Provide the [X, Y] coordinate of the cell's center where the given text is located.  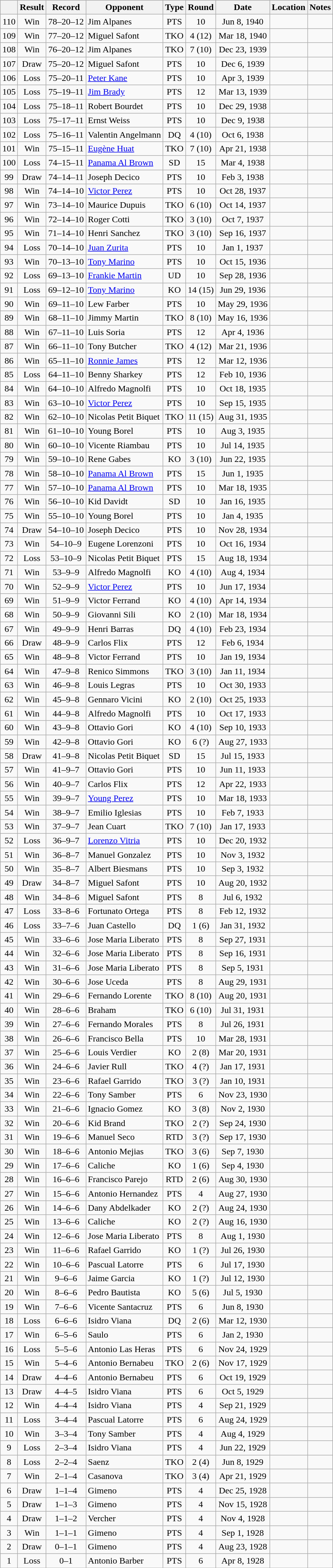
2–3–4 [66, 1448]
57 [9, 770]
3 [9, 1533]
34–8–6 [66, 897]
Sep 15, 1935 [243, 403]
84 [9, 388]
Feb 6, 1934 [243, 643]
4–4–6 [66, 1377]
75–16–11 [66, 134]
18–6–6 [66, 1151]
9 [9, 1448]
Henri Sanchez [124, 233]
22–6–6 [66, 1095]
Sep 10, 1933 [243, 728]
Mar 28, 1931 [243, 1038]
Dec 23, 1939 [243, 50]
1–1–4 [66, 1490]
43–9–8 [66, 728]
72 [9, 558]
5–4–6 [66, 1363]
0–1–1 [66, 1547]
101 [9, 148]
Gennaro Vicini [124, 699]
11 (15) [200, 417]
5 [9, 1504]
99 [9, 177]
108 [9, 50]
17–6–6 [66, 1165]
Aug 24, 1929 [243, 1420]
Feb 23, 1934 [243, 629]
Javier Rull [124, 1066]
54–10–10 [66, 530]
91 [9, 290]
44–9–8 [66, 714]
Oct 15, 1936 [243, 262]
42–9–8 [66, 742]
Jan 16, 1935 [243, 502]
Jun 8, 1929 [243, 1462]
Luis Soria [124, 332]
Jaime Garcia [124, 1278]
Vicente Riambau [124, 445]
4–4–4 [66, 1405]
102 [9, 134]
14–6–6 [66, 1208]
76–20–12 [66, 50]
Tony Butcher [124, 346]
Aug 3, 1935 [243, 431]
37 [9, 1052]
24–6–6 [66, 1066]
Oct 28, 1937 [243, 191]
50–9–9 [66, 614]
32 [9, 1123]
Dec 25, 1928 [243, 1490]
48–9–8 [66, 657]
10–6–6 [66, 1264]
Jul 26, 1930 [243, 1250]
31–6–6 [66, 968]
2–2–4 [66, 1462]
39–9–7 [66, 798]
Louis Legras [124, 685]
Mar 12, 1930 [243, 1321]
50 [9, 869]
17 [9, 1335]
68–11–10 [66, 318]
72–14–10 [66, 219]
Jul 31, 1931 [243, 1010]
2 (4) [200, 1462]
Louis Verdier [124, 1052]
65–11–10 [66, 360]
14 (15) [200, 290]
56 [9, 784]
Francisco Bella [124, 1038]
93 [9, 262]
34 [9, 1095]
35 [9, 1081]
69–12–10 [66, 290]
31 [9, 1137]
Saenz [124, 1462]
59–10–10 [66, 459]
Mar 18, 1934 [243, 614]
Giovanni Sili [124, 614]
May 29, 1936 [243, 304]
44 [9, 954]
14 [9, 1377]
Oct 16, 1934 [243, 544]
Sep 16, 1931 [243, 954]
76 [9, 502]
13 [9, 1391]
Oct 7, 1937 [243, 219]
90 [9, 304]
55–10–10 [66, 516]
43 [9, 968]
Robert Bourdet [124, 106]
Jan 17, 1933 [243, 826]
41 [9, 996]
26 [9, 1208]
2 [9, 1547]
Nov 24, 1929 [243, 1349]
59 [9, 742]
Apr 4, 1936 [243, 332]
Aug 16, 1930 [243, 1222]
Dec 20, 1932 [243, 840]
Jun 29, 1936 [243, 290]
23 [9, 1250]
Lew Farber [124, 304]
Aug 23, 1928 [243, 1547]
Aug 27, 1930 [243, 1194]
Renico Simmons [124, 671]
3–3–4 [66, 1434]
53–9–9 [66, 572]
69–13–10 [66, 276]
Mar 12, 1936 [243, 360]
Apr 3, 1939 [243, 78]
Jul 6, 1932 [243, 897]
Eugene Lorenzoni [124, 544]
25 [9, 1222]
Lorenzo Vitria [124, 840]
46–9–8 [66, 685]
92 [9, 276]
78–20–12 [66, 22]
20 [9, 1292]
Peter Kane [124, 78]
77 [9, 488]
48 [9, 897]
Jan 17, 1931 [243, 1066]
70 [9, 586]
Round [200, 7]
Jun 22, 1935 [243, 459]
19 [9, 1306]
Antonio Barber [124, 1561]
Oct 6, 1938 [243, 134]
Jim Brady [124, 92]
38–9–7 [66, 812]
86 [9, 360]
Mar 13, 1939 [243, 92]
3 (6) [200, 1151]
Mar 21, 1936 [243, 346]
34–8–7 [66, 883]
Mar 18, 1935 [243, 488]
83 [9, 403]
Apr 22, 1933 [243, 784]
Jan 4, 1935 [243, 516]
100 [9, 163]
3–4–4 [66, 1420]
Sep 24, 1930 [243, 1123]
73–14–10 [66, 205]
Emilio Iglesias [124, 812]
82 [9, 417]
Henri Barras [124, 629]
Manuel Seco [124, 1137]
77–20–12 [66, 36]
22 [9, 1264]
63 [9, 685]
109 [9, 36]
4 (?) [200, 1066]
33–7–6 [66, 925]
Sep 21, 1929 [243, 1405]
6–5–6 [66, 1335]
13–6–6 [66, 1222]
20–6–6 [66, 1123]
2–1–4 [66, 1476]
May 16, 1936 [243, 318]
15–6–6 [66, 1194]
53–10–9 [66, 558]
Jun 1, 1935 [243, 473]
61 [9, 714]
Dec 6, 1939 [243, 64]
Jul 17, 1930 [243, 1264]
Oct 5, 1929 [243, 1391]
75–15–11 [66, 148]
63–10–10 [66, 403]
Jean Cuart [124, 826]
54 [9, 812]
75–20–11 [66, 78]
1–1–3 [66, 1504]
29 [9, 1165]
36 [9, 1066]
107 [9, 64]
65 [9, 657]
Vercher [124, 1518]
58–10–10 [66, 473]
46 [9, 925]
Antonio Mejias [124, 1151]
1–1–2 [66, 1518]
Mar 20, 1931 [243, 1052]
Benny Sharkey [124, 374]
Braham [124, 1010]
Apr 21, 1938 [243, 148]
Aug 30, 1930 [243, 1180]
80 [9, 445]
Fernando Lorente [124, 996]
Sep 16, 1937 [243, 233]
Apr 14, 1934 [243, 600]
52–9–9 [66, 586]
Oct 30, 1933 [243, 685]
Nov 23, 1930 [243, 1095]
74–14–10 [66, 191]
Albert Biesmans [124, 869]
36–8–7 [66, 854]
52 [9, 840]
Aug 27, 1933 [243, 742]
38 [9, 1038]
11–6–6 [66, 1250]
37–9–7 [66, 826]
Jan 2, 1930 [243, 1335]
Nov 15, 1928 [243, 1504]
Oct 18, 1935 [243, 388]
Jan 1, 1937 [243, 247]
85 [9, 374]
Juan Castello [124, 925]
Sep 4, 1930 [243, 1165]
106 [9, 78]
Jun 11, 1933 [243, 770]
96 [9, 219]
Aug 24, 1930 [243, 1208]
27 [9, 1194]
Aug 20, 1932 [243, 883]
Casanova [124, 1476]
Sep 17, 1930 [243, 1137]
39 [9, 1024]
73 [9, 544]
58 [9, 756]
28 [9, 1180]
Jun 17, 1934 [243, 586]
Jun 8, 1930 [243, 1306]
12–6–6 [66, 1236]
Vicente Santacruz [124, 1306]
71–14–10 [66, 233]
Juan Zurita [124, 247]
98 [9, 191]
67–11–10 [66, 332]
Sep 5, 1931 [243, 968]
3 (4) [200, 1476]
Nov 3, 1932 [243, 854]
3 (8) [200, 1109]
64–11–10 [66, 374]
8–6–6 [66, 1292]
Aug 20, 1931 [243, 996]
88 [9, 332]
Apr 21, 1929 [243, 1476]
2 (8) [200, 1052]
62 [9, 699]
Aug 31, 1935 [243, 417]
Aug 18, 1934 [243, 558]
78 [9, 473]
Jan 10, 1931 [243, 1081]
67 [9, 629]
Jul 14, 1935 [243, 445]
61–10–10 [66, 431]
Jul 5, 1930 [243, 1292]
19–6–6 [66, 1137]
33 [9, 1109]
0–1 [66, 1561]
36–9–7 [66, 840]
Manuel Gonzalez [124, 854]
41–9–8 [66, 756]
Aug 1, 1930 [243, 1236]
Oct 19, 1929 [243, 1377]
74 [9, 530]
Oct 14, 1937 [243, 205]
54–10–9 [66, 544]
Nov 17, 1929 [243, 1363]
Record [66, 7]
48–9–9 [66, 643]
104 [9, 106]
24 [9, 1236]
87 [9, 346]
Oct 17, 1933 [243, 714]
68 [9, 614]
Location [288, 7]
Sep 27, 1931 [243, 939]
35–8–7 [66, 869]
21 [9, 1278]
41–9–7 [66, 770]
75–19–11 [66, 92]
Jul 15, 1933 [243, 756]
18 [9, 1321]
16–6–6 [66, 1180]
Rene Gabes [124, 459]
Jose Uceda [124, 982]
Nov 2, 1930 [243, 1109]
75–20–12 [66, 64]
55 [9, 798]
70–14–10 [66, 247]
Kid Brand [124, 1123]
Ronnie James [124, 360]
Feb 10, 1936 [243, 374]
Ernst Weiss [124, 120]
Frankie Martin [124, 276]
66 [9, 643]
UD [174, 276]
Eugène Huat [124, 148]
Francisco Parejo [124, 1180]
5 (6) [200, 1292]
Young Perez [124, 798]
Jul 26, 1931 [243, 1024]
Jan 19, 1934 [243, 657]
Jun 8, 1940 [243, 22]
70–13–10 [66, 262]
7–6–6 [66, 1306]
Type [174, 7]
21–6–6 [66, 1109]
6 (?) [200, 742]
Oct 25, 1933 [243, 699]
81 [9, 431]
16 [9, 1349]
9–6–6 [66, 1278]
49–9–9 [66, 629]
Result [32, 7]
29–6–6 [66, 996]
Antonio Hernandez [124, 1194]
45–9–8 [66, 699]
Date [243, 7]
Opponent [124, 7]
75–18–11 [66, 106]
Nov 4, 1928 [243, 1518]
110 [9, 22]
69 [9, 600]
30 [9, 1151]
45 [9, 939]
49 [9, 883]
Aug 4, 1929 [243, 1434]
95 [9, 233]
Dany Abdelkader [124, 1208]
4–4–5 [66, 1391]
23–6–6 [66, 1081]
74–15–11 [66, 163]
1 [9, 1561]
Fernando Morales [124, 1024]
89 [9, 318]
62–10–10 [66, 417]
Kid Davidt [124, 502]
Mar 18, 1940 [243, 36]
27–6–6 [66, 1024]
28–6–6 [66, 1010]
Fortunato Ortega [124, 911]
40 [9, 1010]
30–6–6 [66, 982]
11 [9, 1420]
Antonio Las Heras [124, 1349]
105 [9, 92]
7 [9, 1476]
51 [9, 854]
Ignacio Gomez [124, 1109]
Jan 11, 1934 [243, 671]
32–6–6 [66, 954]
75–17–11 [66, 120]
33–6–6 [66, 939]
69–11–10 [66, 304]
Notes [320, 7]
1–1–1 [66, 1533]
71 [9, 572]
Jun 22, 1929 [243, 1448]
Roger Cotti [124, 219]
Feb 3, 1938 [243, 177]
64–10–10 [66, 388]
Pedro Bautista [124, 1292]
75 [9, 516]
Dec 29, 1938 [243, 106]
53 [9, 826]
25–6–6 [66, 1052]
Jan 31, 1932 [243, 925]
60–10–10 [66, 445]
56–10–10 [66, 502]
Sep 3, 1932 [243, 869]
57–10–10 [66, 488]
5–5–6 [66, 1349]
Apr 8, 1928 [243, 1561]
97 [9, 205]
Dec 9, 1938 [243, 120]
47 [9, 911]
33–8–6 [66, 911]
40–9–7 [66, 784]
Saulo [124, 1335]
6–6–6 [66, 1321]
60 [9, 728]
51–9–9 [66, 600]
Feb 7, 1933 [243, 812]
103 [9, 120]
Sep 7, 1930 [243, 1151]
66–11–10 [66, 346]
Valentin Angelmann [124, 134]
Nov 28, 1934 [243, 530]
42 [9, 982]
Jimmy Martin [124, 318]
Sep 1, 1928 [243, 1533]
94 [9, 247]
Feb 12, 1932 [243, 911]
Sep 28, 1936 [243, 276]
Aug 29, 1931 [243, 982]
79 [9, 459]
Mar 18, 1933 [243, 798]
Jul 12, 1930 [243, 1278]
Aug 4, 1934 [243, 572]
47–9–8 [66, 671]
64 [9, 671]
26–6–6 [66, 1038]
Maurice Dupuis [124, 205]
74–14–11 [66, 177]
Mar 4, 1938 [243, 163]
